Locate the cell with the specified text and output its (x, y) center coordinate. 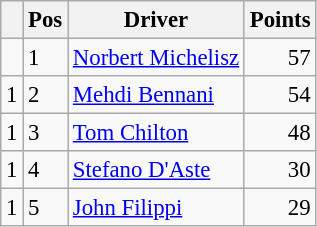
Stefano D'Aste (156, 170)
54 (280, 95)
5 (46, 208)
3 (46, 133)
29 (280, 208)
30 (280, 170)
John Filippi (156, 208)
Driver (156, 20)
Points (280, 20)
Norbert Michelisz (156, 58)
Pos (46, 20)
Mehdi Bennani (156, 95)
2 (46, 95)
Tom Chilton (156, 133)
48 (280, 133)
4 (46, 170)
57 (280, 58)
